Search for the cell housing the specified text and yield its [x, y] center coordinate. 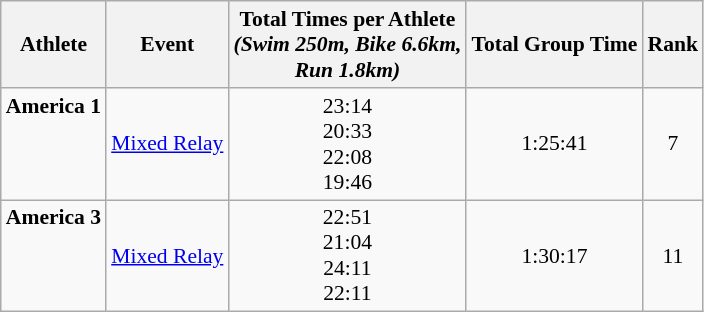
22:5121:0424:1122:11 [347, 256]
11 [674, 256]
Total Group Time [554, 44]
23:1420:3322:0819:46 [347, 144]
Rank [674, 44]
1:30:17 [554, 256]
1:25:41 [554, 144]
Event [167, 44]
7 [674, 144]
America 1 [54, 144]
Athlete [54, 44]
Total Times per Athlete (Swim 250m, Bike 6.6km, Run 1.8km) [347, 44]
America 3 [54, 256]
